Find where the given text appears and provide that cell's center as [X, Y] coordinate. 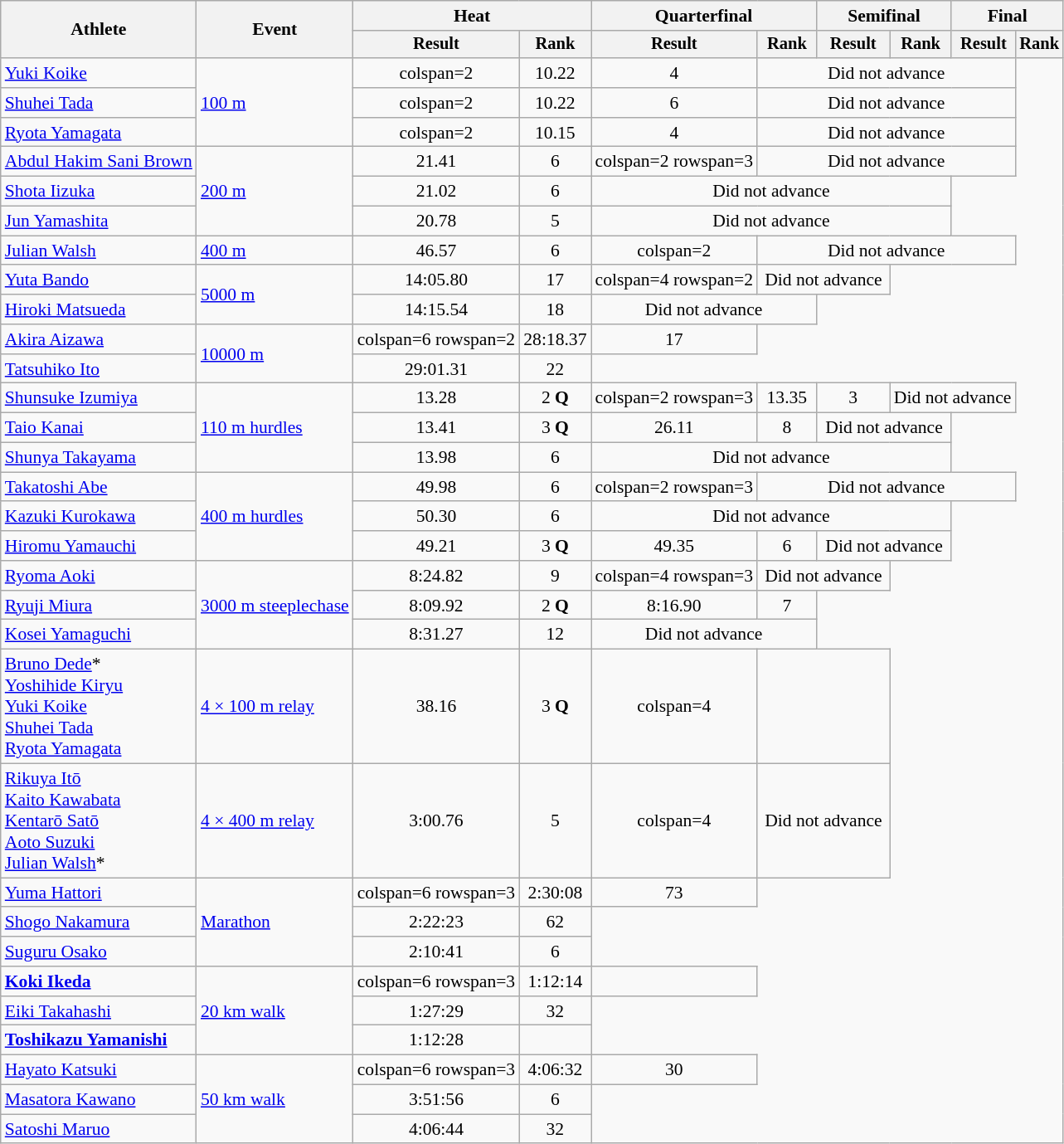
13.41 [436, 428]
Bruno Dede*Yoshihide KiryuYuki KoikeShuhei TadaRyota Yamagata [99, 707]
Hayato Katsuki [99, 1070]
28:18.37 [555, 339]
Yuta Bando [99, 280]
Yuki Koike [99, 73]
Kazuki Kurokawa [99, 517]
Akira Aizawa [99, 339]
Abdul Hakim Sani Brown [99, 162]
4 × 400 m relay [275, 821]
Ryota Yamagata [99, 133]
14:15.54 [436, 309]
13.28 [436, 398]
7 [787, 606]
14:05.80 [436, 280]
Hiromu Yamauchi [99, 546]
49.35 [675, 546]
9 [555, 576]
Shunya Takayama [99, 458]
Heat [473, 16]
1:12:14 [555, 981]
Shuhei Tada [99, 103]
8:31.27 [436, 635]
50.30 [436, 517]
38.16 [436, 707]
Masatora Kawano [99, 1100]
30 [675, 1070]
200 m [275, 191]
13.35 [787, 398]
21.02 [436, 192]
4:06:44 [436, 1129]
8:09.92 [436, 606]
Rikuya ItōKaito KawabataKentarō SatōAoto SuzukiJulian Walsh* [99, 821]
Kosei Yamaguchi [99, 635]
Satoshi Maruo [99, 1129]
3000 m steeplechase [275, 606]
4 × 100 m relay [275, 707]
Takatoshi Abe [99, 487]
20.78 [436, 221]
Shogo Nakamura [99, 923]
Shota Iizuka [99, 192]
colspan=6 rowspan=2 [436, 339]
Marathon [275, 923]
Julian Walsh [99, 251]
10000 m [275, 353]
Jun Yamashita [99, 221]
29:01.31 [436, 369]
400 m hurdles [275, 516]
Event [275, 30]
Ryuji Miura [99, 606]
Athlete [99, 30]
Tatsuhiko Ito [99, 369]
Hiroki Matsueda [99, 309]
4:06:32 [555, 1070]
Koki Ikeda [99, 981]
50 km walk [275, 1100]
colspan=4 rowspan=2 [675, 280]
colspan=4 rowspan=3 [675, 576]
Ryoma Aoki [99, 576]
3 [853, 398]
8 [787, 428]
8:24.82 [436, 576]
Final [1007, 16]
20 km walk [275, 1010]
2:30:08 [555, 893]
1:27:29 [436, 1011]
73 [675, 893]
12 [555, 635]
Shunsuke Izumiya [99, 398]
3:51:56 [436, 1100]
Quarterfinal [704, 16]
1:12:28 [436, 1040]
49.21 [436, 546]
2:10:41 [436, 952]
62 [555, 923]
Yuma Hattori [99, 893]
49.98 [436, 487]
2:22:23 [436, 923]
Eiki Takahashi [99, 1011]
3:00.76 [436, 821]
Toshikazu Yamanishi [99, 1040]
13.98 [436, 458]
46.57 [436, 251]
26.11 [675, 428]
Suguru Osako [99, 952]
110 m hurdles [275, 428]
Semifinal [884, 16]
18 [555, 309]
8:16.90 [675, 606]
100 m [275, 103]
21.41 [436, 162]
10.15 [555, 133]
Taio Kanai [99, 428]
400 m [275, 251]
5000 m [275, 295]
22 [555, 369]
